Capture the cell that displays the provided text and extract its (x, y) central coordinate. 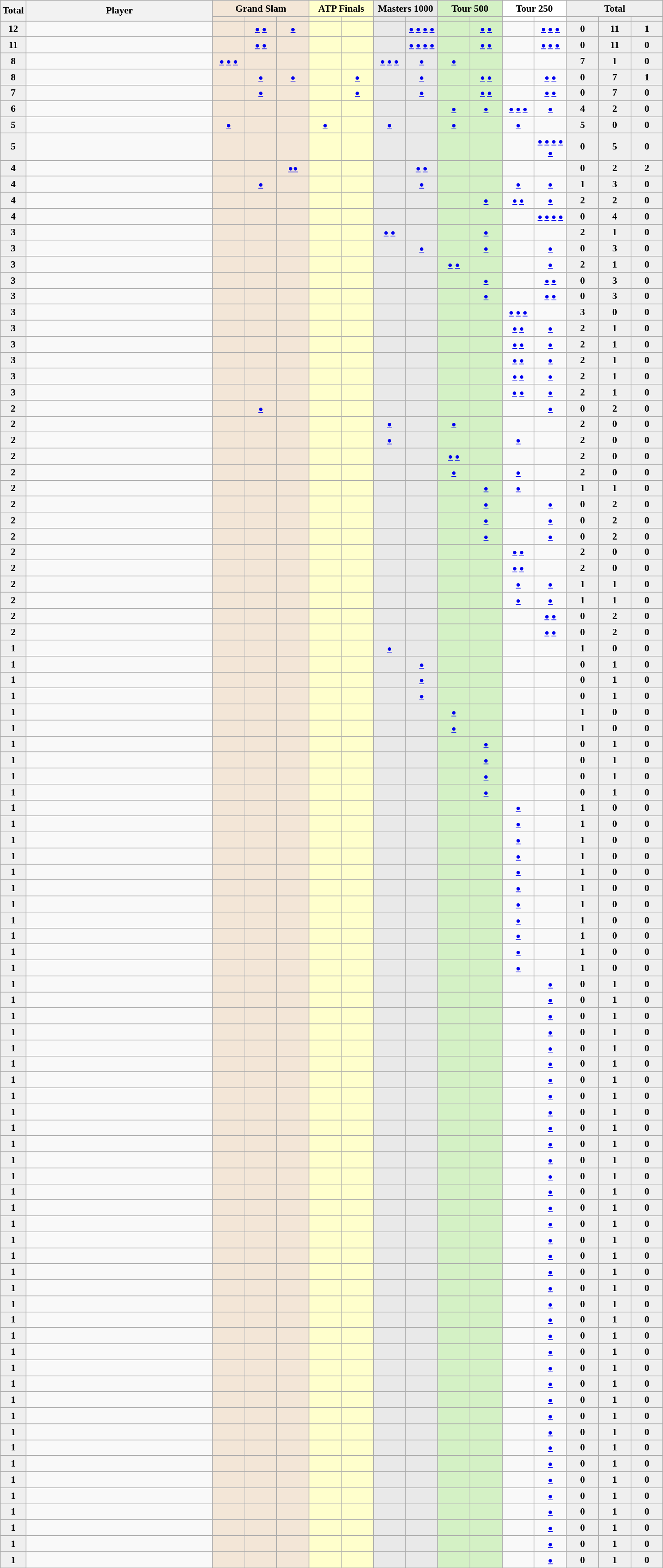
Tour 250 (535, 9)
6 (13, 109)
●● (293, 168)
Grand Slam (261, 9)
ATP Finals (341, 9)
● ● ● ● ● (550, 146)
Tour 500 (470, 9)
Masters 1000 (405, 9)
Player (119, 11)
12 (13, 29)
